Capture the cell that displays the provided text and extract its (X, Y) central coordinate. 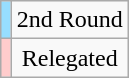
2nd Round (70, 20)
Relegated (70, 58)
